Return [x, y] of the center of cell containing provided text 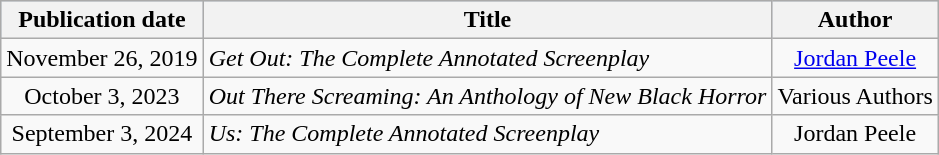
Various Authors [855, 96]
October 3, 2023 [102, 96]
Get Out: The Complete Annotated Screenplay [488, 58]
Title [488, 20]
Out There Screaming: An Anthology of New Black Horror [488, 96]
September 3, 2024 [102, 134]
Author [855, 20]
November 26, 2019 [102, 58]
Publication date [102, 20]
Us: The Complete Annotated Screenplay [488, 134]
